From the cell containing the given text, extract its center point as [x, y] coordinate. 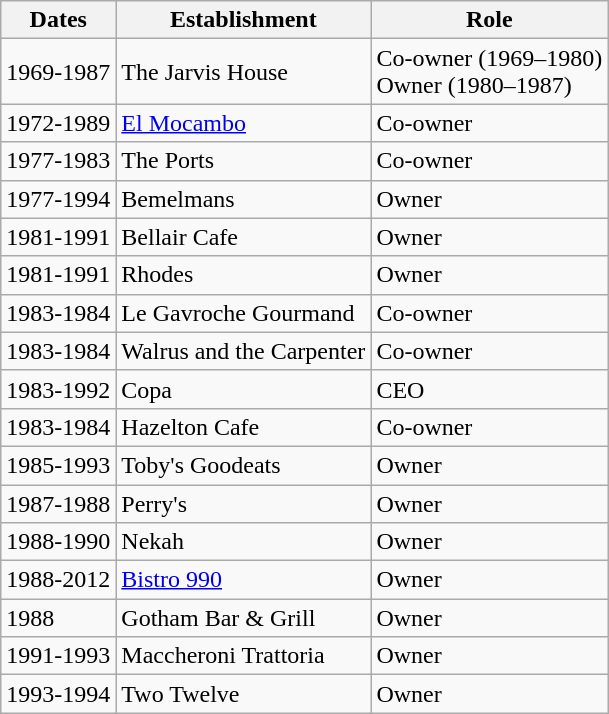
Bistro 990 [244, 580]
Toby's Goodeats [244, 465]
The Ports [244, 161]
1993-1994 [58, 694]
Walrus and the Carpenter [244, 351]
El Mocambo [244, 123]
The Jarvis House [244, 72]
Gotham Bar & Grill [244, 618]
Dates [58, 20]
Le Gavroche Gourmand [244, 313]
1983-1992 [58, 389]
Maccheroni Trattoria [244, 656]
Bemelmans [244, 199]
1991-1993 [58, 656]
1988-1990 [58, 542]
1988 [58, 618]
Nekah [244, 542]
Co-owner (1969–1980)Owner (1980–1987) [490, 72]
Rhodes [244, 275]
Copa [244, 389]
Two Twelve [244, 694]
CEO [490, 389]
1977-1994 [58, 199]
Hazelton Cafe [244, 427]
1972-1989 [58, 123]
Perry's [244, 503]
Establishment [244, 20]
1977-1983 [58, 161]
Role [490, 20]
1987-1988 [58, 503]
1985-1993 [58, 465]
1988-2012 [58, 580]
Bellair Cafe [244, 237]
1969-1987 [58, 72]
